Return [X, Y] of the center of cell containing provided text 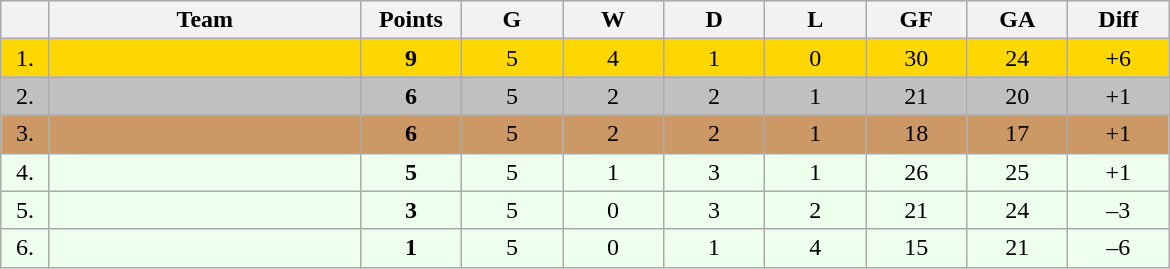
D [714, 20]
6. [26, 248]
18 [916, 134]
L [816, 20]
G [512, 20]
Diff [1118, 20]
5. [26, 210]
2. [26, 96]
20 [1018, 96]
–6 [1118, 248]
1. [26, 58]
26 [916, 172]
Team [204, 20]
GF [916, 20]
Points [410, 20]
+6 [1118, 58]
4. [26, 172]
9 [410, 58]
GA [1018, 20]
15 [916, 248]
25 [1018, 172]
30 [916, 58]
17 [1018, 134]
–3 [1118, 210]
W [612, 20]
3. [26, 134]
